Provide the [x, y] coordinate of the cell's center where the given text is located.  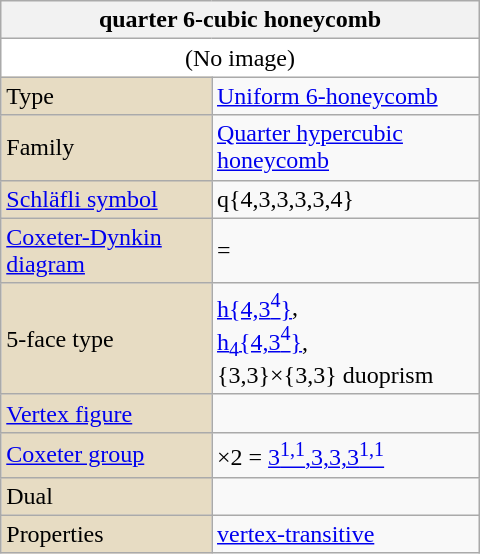
h{4,34}, h4{4,34}, {3,3}×{3,3} duoprism [346, 338]
quarter 6-cubic honeycomb [240, 20]
Coxeter-Dynkin diagram [106, 250]
Properties [106, 534]
5-face type [106, 338]
Uniform 6-honeycomb [346, 96]
= [346, 250]
(No image) [240, 58]
Quarter hypercubic honeycomb [346, 148]
Dual [106, 496]
Schläfli symbol [106, 199]
Vertex figure [106, 413]
Coxeter group [106, 456]
Type [106, 96]
q{4,3,3,3,3,4} [346, 199]
vertex-transitive [346, 534]
×2 = 31,1,3,3,31,1 [346, 456]
Family [106, 148]
